Locate the cell with the specified text and output its (X, Y) center coordinate. 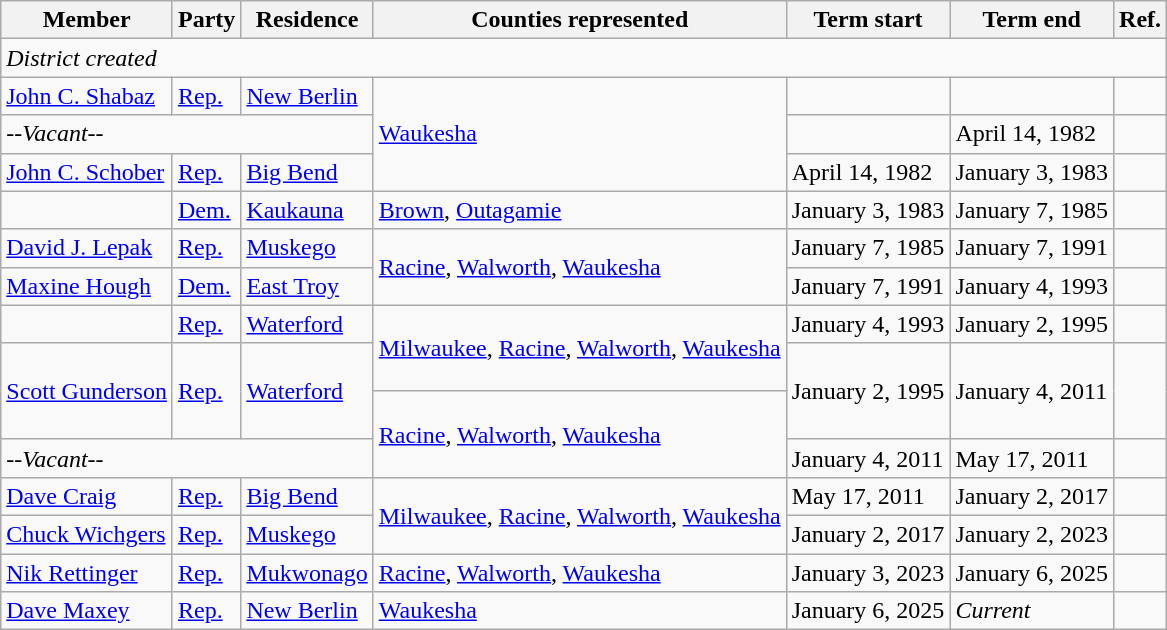
Term start (868, 20)
Scott Gunderson (87, 391)
Dave Craig (87, 496)
Nik Rettinger (87, 573)
January 2, 2023 (1032, 534)
Dave Maxey (87, 611)
John C. Shabaz (87, 96)
January 3, 2023 (868, 573)
Party (206, 20)
Kaukauna (307, 210)
Mukwonago (307, 573)
Term end (1032, 20)
Counties represented (580, 20)
Member (87, 20)
East Troy (307, 286)
Ref. (1140, 20)
District created (584, 58)
Current (1032, 611)
Chuck Wichgers (87, 534)
Maxine Hough (87, 286)
John C. Schober (87, 172)
Residence (307, 20)
Brown, Outagamie (580, 210)
David J. Lepak (87, 248)
